Identify which cell holds the provided text, then report its [x, y] central coordinate. 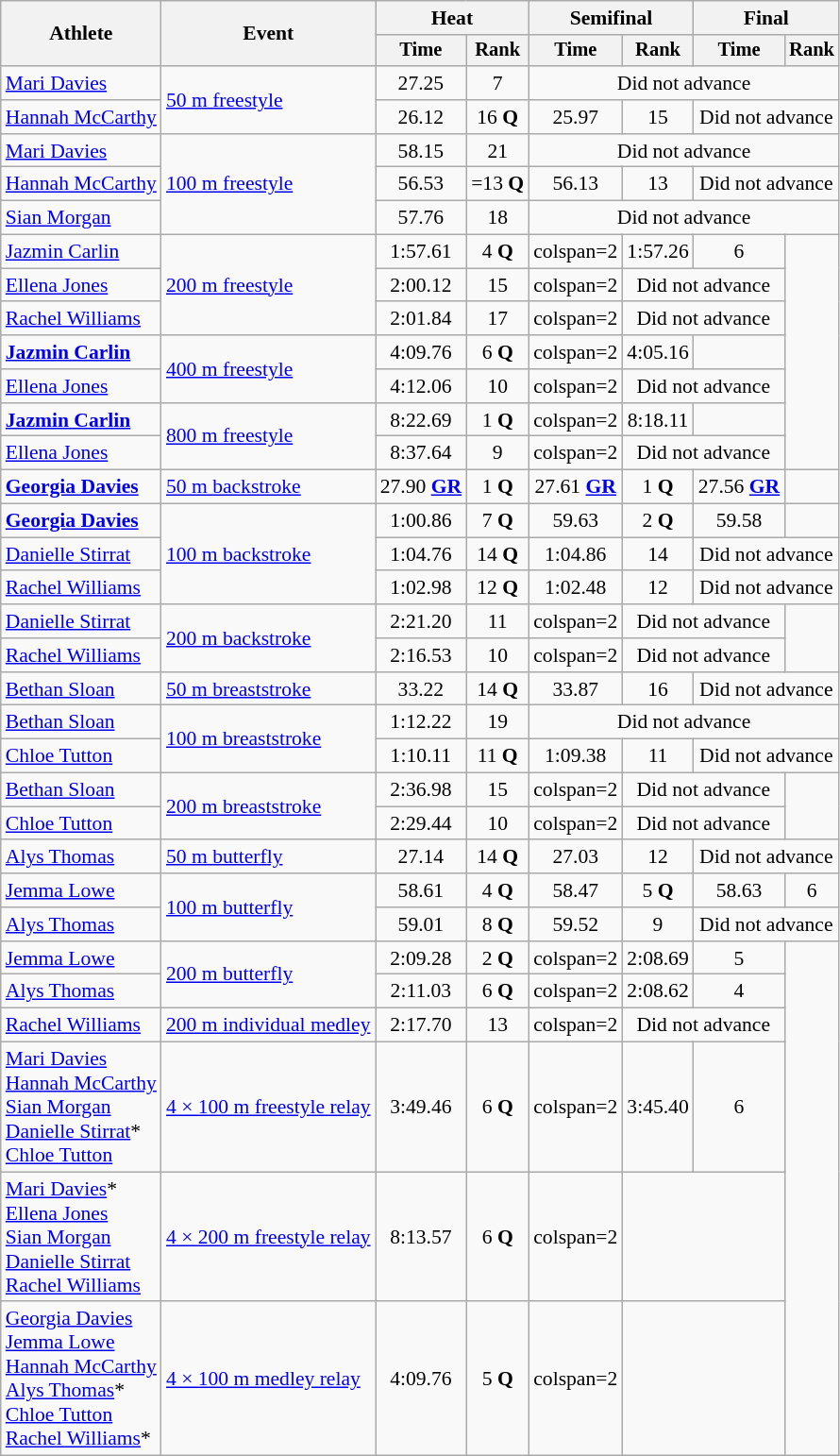
1:04.76 [421, 554]
100 m freestyle [268, 185]
200 m freestyle [268, 285]
5 [739, 958]
27.03 [576, 857]
3:45.40 [657, 1108]
Final [766, 18]
56.53 [421, 184]
2:29.44 [421, 823]
8:22.69 [421, 420]
Mari Davies*Ellena JonesSian MorganDanielle StirratRachel Williams [81, 1237]
14 [657, 554]
2:11.03 [421, 991]
100 m backstroke [268, 555]
200 m breaststroke [268, 806]
4 × 100 m freestyle relay [268, 1108]
27.14 [421, 857]
18 [497, 218]
8:18.11 [657, 420]
3:49.46 [421, 1108]
26.12 [421, 117]
4:12.06 [421, 386]
33.22 [421, 689]
1:10.11 [421, 756]
50 m freestyle [268, 100]
11 Q [497, 756]
50 m butterfly [268, 857]
4 [739, 991]
100 m butterfly [268, 906]
2:17.70 [421, 1025]
50 m backstroke [268, 487]
Georgia DaviesJemma LoweHannah McCarthyAlys Thomas*Chloe TuttonRachel Williams* [81, 1379]
Event [268, 34]
2:36.98 [421, 790]
27.56 GR [739, 487]
21 [497, 151]
59.01 [421, 924]
2:01.84 [421, 319]
16 Q [497, 117]
58.15 [421, 151]
200 m backstroke [268, 638]
1:09.38 [576, 756]
27.90 GR [421, 487]
17 [497, 319]
1:57.26 [657, 252]
59.63 [576, 521]
58.47 [576, 890]
Semifinal [612, 18]
2:09.28 [421, 958]
4 × 200 m freestyle relay [268, 1237]
800 m freestyle [268, 436]
12 Q [497, 588]
56.13 [576, 184]
33.87 [576, 689]
8 Q [497, 924]
Sian Morgan [81, 218]
27.25 [421, 83]
Athlete [81, 34]
59.58 [739, 521]
2:21.20 [421, 621]
16 [657, 689]
25.97 [576, 117]
27.61 GR [576, 487]
58.61 [421, 890]
Mari DaviesHannah McCarthySian MorganDanielle Stirrat*Chloe Tutton [81, 1108]
Heat [453, 18]
200 m butterfly [268, 974]
8:37.64 [421, 453]
1:00.86 [421, 521]
2:08.69 [657, 958]
100 m breaststroke [268, 738]
7 [497, 83]
7 Q [497, 521]
2:16.53 [421, 655]
50 m breaststroke [268, 689]
4 × 100 m medley relay [268, 1379]
8:13.57 [421, 1237]
4:05.16 [657, 352]
1:02.48 [576, 588]
57.76 [421, 218]
1:04.86 [576, 554]
1:02.98 [421, 588]
2:00.12 [421, 285]
59.52 [576, 924]
1:12.22 [421, 722]
58.63 [739, 890]
19 [497, 722]
=13 Q [497, 184]
2:08.62 [657, 991]
1:57.61 [421, 252]
200 m individual medley [268, 1025]
400 m freestyle [268, 368]
